Pinpoint the cell where the given text exists, returning its (X, Y) midpoint coordinate. 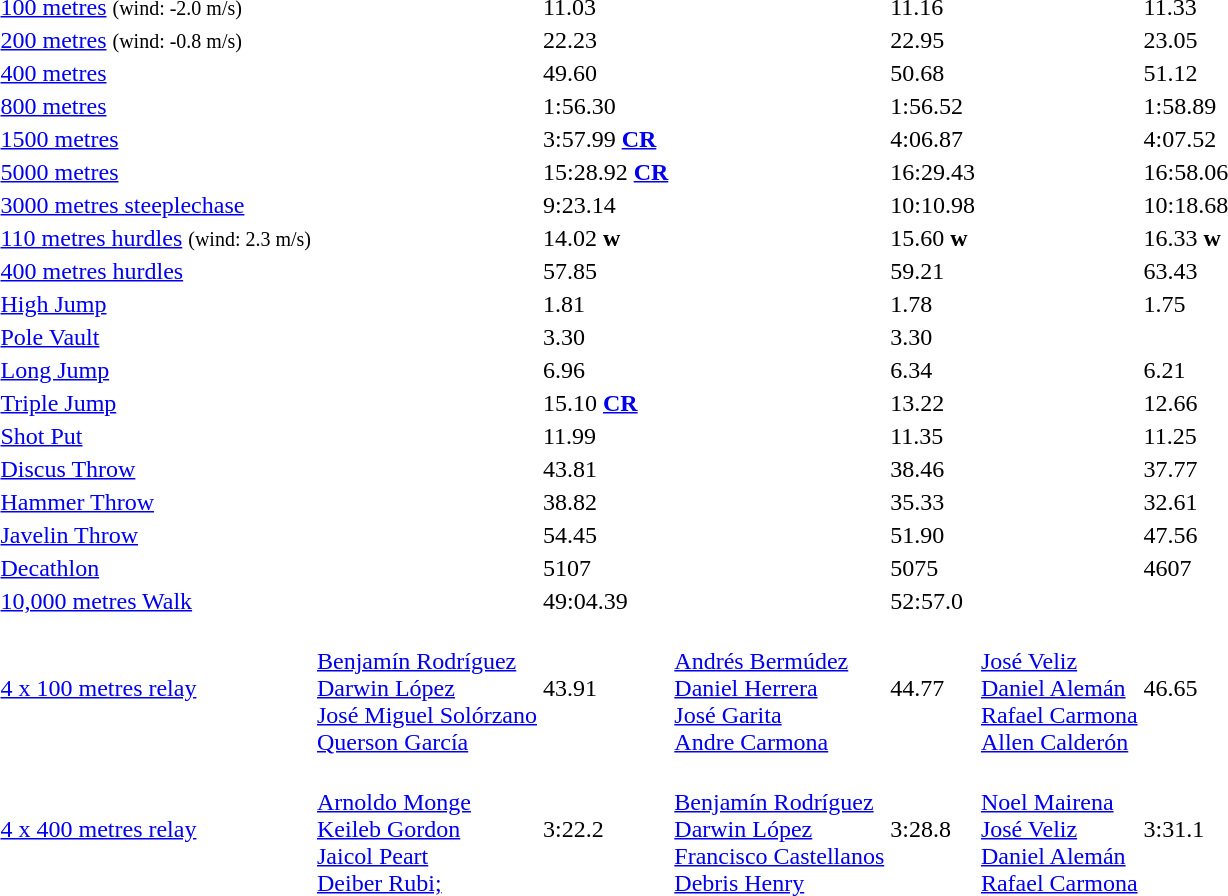
Andrés Bermúdez Daniel Herrera José Garita Andre Carmona (780, 688)
10:10.98 (933, 205)
1.78 (933, 304)
59.21 (933, 271)
51.90 (933, 535)
5075 (933, 568)
38.82 (605, 502)
49.60 (605, 73)
1:56.30 (605, 106)
54.45 (605, 535)
6.96 (605, 370)
11.99 (605, 436)
50.68 (933, 73)
1:56.52 (933, 106)
5107 (605, 568)
6.34 (933, 370)
57.85 (605, 271)
15:28.92 CR (605, 172)
35.33 (933, 502)
49:04.39 (605, 601)
1.81 (605, 304)
22.95 (933, 40)
13.22 (933, 403)
43.91 (605, 688)
4:06.87 (933, 139)
22.23 (605, 40)
15.10 CR (605, 403)
11.35 (933, 436)
14.02 w (605, 238)
José Veliz Daniel Alemán Rafael Carmona Allen Calderón (1059, 688)
43.81 (605, 469)
16:29.43 (933, 172)
Benjamín Rodríguez Darwin López José Miguel Solórzano Querson García (426, 688)
3:57.99 CR (605, 139)
38.46 (933, 469)
9:23.14 (605, 205)
44.77 (933, 688)
52:57.0 (933, 601)
15.60 w (933, 238)
